Return the (X, Y) coordinate for the center point of the cell that contains the specified text.  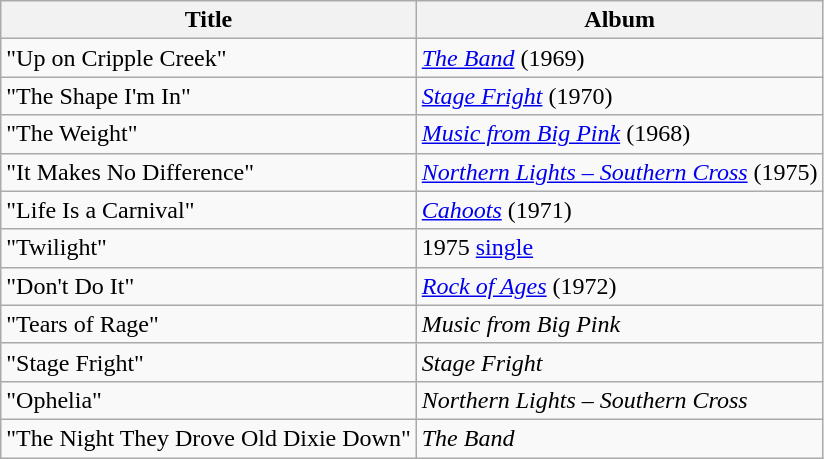
Stage Fright (1970) (620, 96)
"The Shape I'm In" (208, 96)
"The Night They Drove Old Dixie Down" (208, 438)
Cahoots (1971) (620, 210)
Title (208, 20)
1975 single (620, 248)
Album (620, 20)
Stage Fright (620, 362)
"Up on Cripple Creek" (208, 58)
"Twilight" (208, 248)
Northern Lights – Southern Cross (620, 400)
Northern Lights – Southern Cross (1975) (620, 172)
"Stage Fright" (208, 362)
"It Makes No Difference" (208, 172)
Music from Big Pink (1968) (620, 134)
The Band (1969) (620, 58)
"Don't Do It" (208, 286)
Music from Big Pink (620, 324)
"Life Is a Carnival" (208, 210)
"Ophelia" (208, 400)
"Tears of Rage" (208, 324)
Rock of Ages (1972) (620, 286)
The Band (620, 438)
"The Weight" (208, 134)
